Output the (X, Y) coordinate of the center of the cell containing the given text.  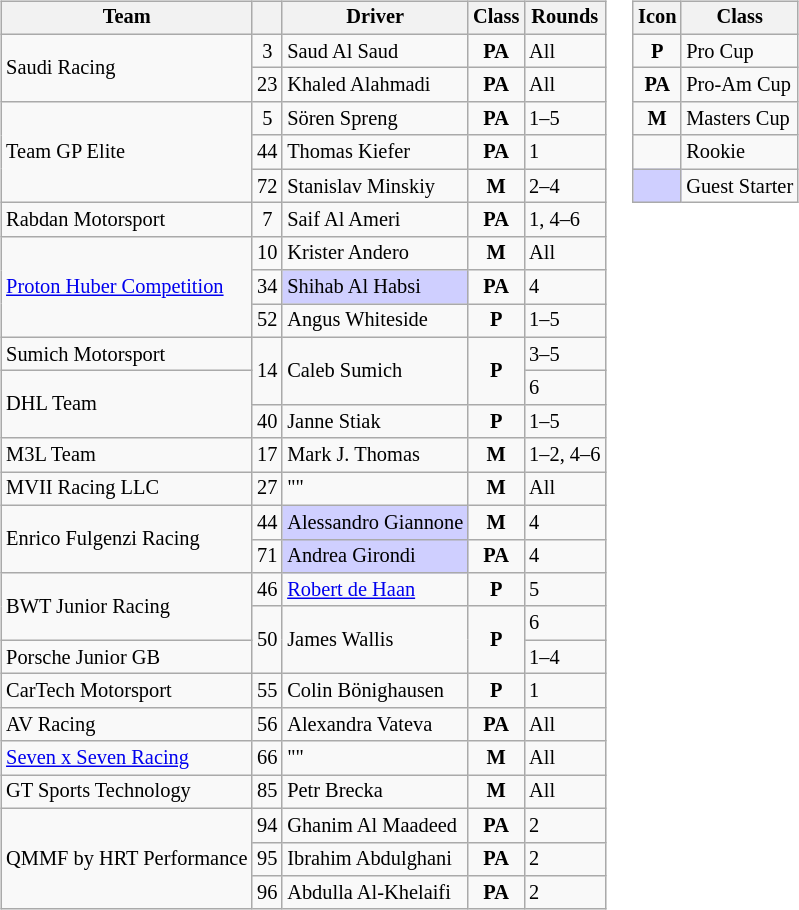
Abdulla Al-Khelaifi (375, 893)
7 (267, 220)
CarTech Motorsport (126, 691)
3–5 (564, 354)
96 (267, 893)
23 (267, 85)
Saudi Racing (126, 68)
40 (267, 422)
66 (267, 758)
1, 4–6 (564, 220)
Proton Huber Competition (126, 286)
Driver (375, 18)
Alessandro Giannone (375, 522)
Angus Whiteside (375, 321)
52 (267, 321)
James Wallis (375, 640)
Ghanim Al Maadeed (375, 825)
Ibrahim Abdulghani (375, 859)
71 (267, 556)
GT Sports Technology (126, 792)
Khaled Alahmadi (375, 85)
Masters Cup (740, 119)
Saif Al Ameri (375, 220)
Rookie (740, 152)
Team (126, 18)
Andrea Girondi (375, 556)
2–4 (564, 186)
1–4 (564, 657)
Icon (657, 18)
Shihab Al Habsi (375, 287)
94 (267, 825)
56 (267, 724)
46 (267, 590)
Robert de Haan (375, 590)
QMMF by HRT Performance (126, 858)
Team GP Elite (126, 152)
55 (267, 691)
Sören Spreng (375, 119)
Janne Stiak (375, 422)
72 (267, 186)
Thomas Kiefer (375, 152)
3 (267, 51)
85 (267, 792)
Krister Andero (375, 253)
95 (267, 859)
50 (267, 640)
Seven x Seven Racing (126, 758)
14 (267, 370)
34 (267, 287)
Stanislav Minskiy (375, 186)
BWT Junior Racing (126, 606)
MVII Racing LLC (126, 489)
Pro Cup (740, 51)
Caleb Sumich (375, 370)
Alexandra Vateva (375, 724)
1–2, 4–6 (564, 455)
DHL Team (126, 404)
Guest Starter (740, 186)
Colin Bönighausen (375, 691)
17 (267, 455)
Porsche Junior GB (126, 657)
Mark J. Thomas (375, 455)
Enrico Fulgenzi Racing (126, 538)
27 (267, 489)
Sumich Motorsport (126, 354)
10 (267, 253)
Rounds (564, 18)
M3L Team (126, 455)
Petr Brecka (375, 792)
Pro-Am Cup (740, 85)
AV Racing (126, 724)
Rabdan Motorsport (126, 220)
Saud Al Saud (375, 51)
